Capture the cell that displays the provided text and extract its (X, Y) central coordinate. 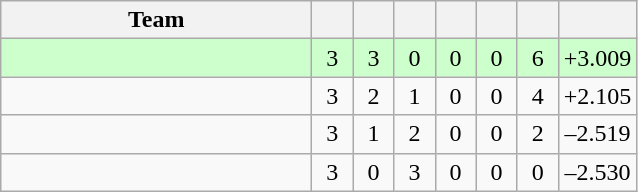
Team (156, 20)
+3.009 (598, 58)
–2.519 (598, 134)
–2.530 (598, 172)
+2.105 (598, 96)
6 (538, 58)
4 (538, 96)
